Identify which cell holds the provided text, then report its [x, y] central coordinate. 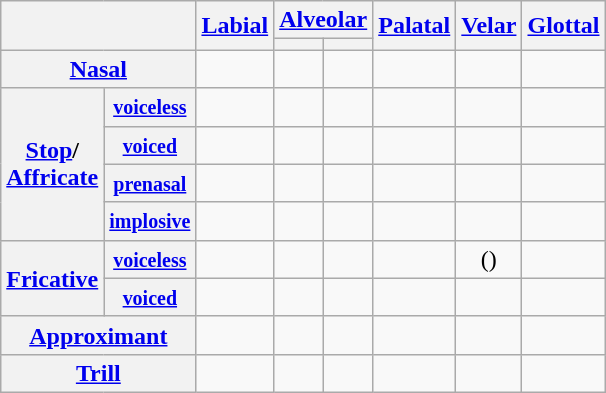
Stop/Affricate [52, 164]
prenasal [150, 183]
implosive [150, 221]
Palatal [414, 26]
Glottal [564, 26]
Velar [489, 26]
Trill [98, 373]
Nasal [98, 69]
Labial [235, 26]
() [489, 259]
Approximant [98, 335]
Fricative [52, 278]
Alveolar [324, 20]
